Search for the cell housing the specified text and yield its (X, Y) center coordinate. 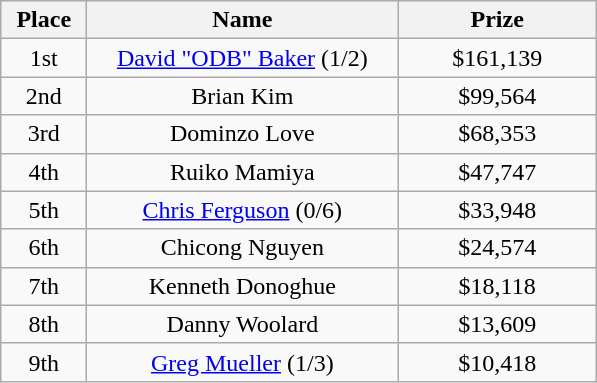
$33,948 (498, 210)
$161,139 (498, 58)
$13,609 (498, 324)
9th (44, 362)
2nd (44, 96)
8th (44, 324)
$18,118 (498, 286)
1st (44, 58)
Kenneth Donoghue (242, 286)
Ruiko Mamiya (242, 172)
6th (44, 248)
Greg Mueller (1/3) (242, 362)
Name (242, 20)
Chicong Nguyen (242, 248)
Place (44, 20)
$10,418 (498, 362)
$24,574 (498, 248)
7th (44, 286)
4th (44, 172)
$47,747 (498, 172)
Chris Ferguson (0/6) (242, 210)
$99,564 (498, 96)
Dominzo Love (242, 134)
David "ODB" Baker (1/2) (242, 58)
Prize (498, 20)
Brian Kim (242, 96)
3rd (44, 134)
Danny Woolard (242, 324)
$68,353 (498, 134)
5th (44, 210)
